From the cell containing the given text, extract its center point as [x, y] coordinate. 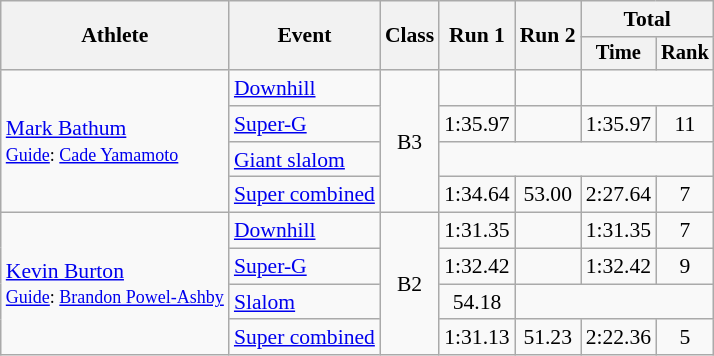
51.23 [548, 338]
Event [304, 36]
Class [410, 36]
1:34.64 [476, 195]
B2 [410, 284]
2:22.36 [618, 338]
2:27.64 [618, 195]
Total [648, 19]
Slalom [304, 302]
Time [618, 54]
Kevin BurtonGuide: Brandon Powel-Ashby [115, 284]
Run 1 [476, 36]
B3 [410, 141]
53.00 [548, 195]
11 [685, 124]
Giant slalom [304, 160]
Rank [685, 54]
Athlete [115, 36]
54.18 [476, 302]
1:31.13 [476, 338]
9 [685, 267]
Run 2 [548, 36]
5 [685, 338]
Mark BathumGuide: Cade Yamamoto [115, 141]
